Extract the [X, Y] coordinate from the center of the cell holding the provided text.  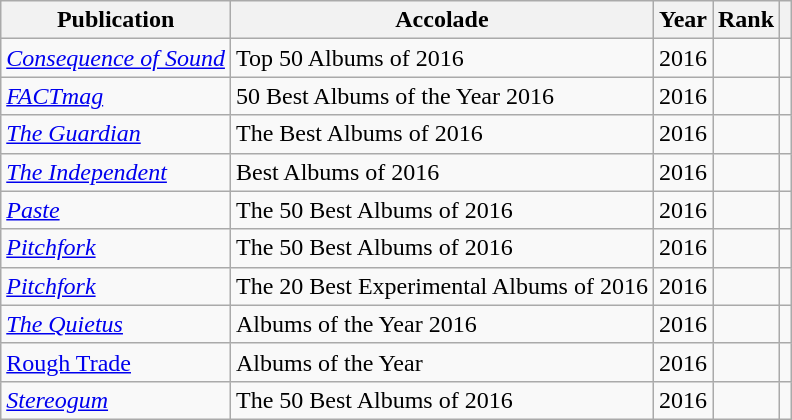
FACTmag [116, 96]
Top 50 Albums of 2016 [442, 58]
The Independent [116, 172]
50 Best Albums of the Year 2016 [442, 96]
Accolade [442, 20]
Rough Trade [116, 362]
The Quietus [116, 324]
The Best Albums of 2016 [442, 134]
The Guardian [116, 134]
Rank [746, 20]
Stereogum [116, 400]
Year [682, 20]
The 20 Best Experimental Albums of 2016 [442, 286]
Consequence of Sound [116, 58]
Paste [116, 210]
Publication [116, 20]
Albums of the Year 2016 [442, 324]
Albums of the Year [442, 362]
Best Albums of 2016 [442, 172]
